Find where the given text appears and provide that cell's center as (X, Y) coordinate. 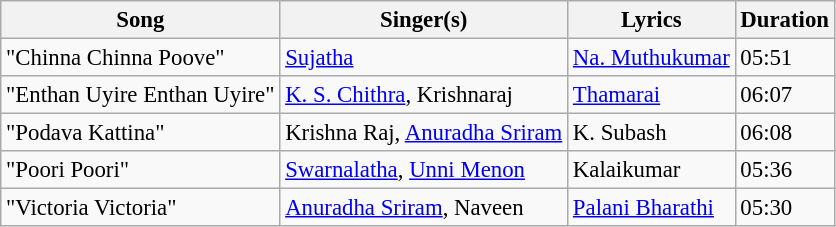
05:30 (784, 208)
06:07 (784, 95)
Singer(s) (424, 20)
Palani Bharathi (652, 208)
Krishna Raj, Anuradha Sriram (424, 133)
"Podava Kattina" (140, 133)
Thamarai (652, 95)
05:51 (784, 58)
Song (140, 20)
Anuradha Sriram, Naveen (424, 208)
05:36 (784, 170)
Sujatha (424, 58)
Swarnalatha, Unni Menon (424, 170)
"Enthan Uyire Enthan Uyire" (140, 95)
Lyrics (652, 20)
"Poori Poori" (140, 170)
K. S. Chithra, Krishnaraj (424, 95)
06:08 (784, 133)
Duration (784, 20)
Na. Muthukumar (652, 58)
"Chinna Chinna Poove" (140, 58)
"Victoria Victoria" (140, 208)
Kalaikumar (652, 170)
K. Subash (652, 133)
